Return the (x, y) coordinate for the center point of the cell that contains the specified text.  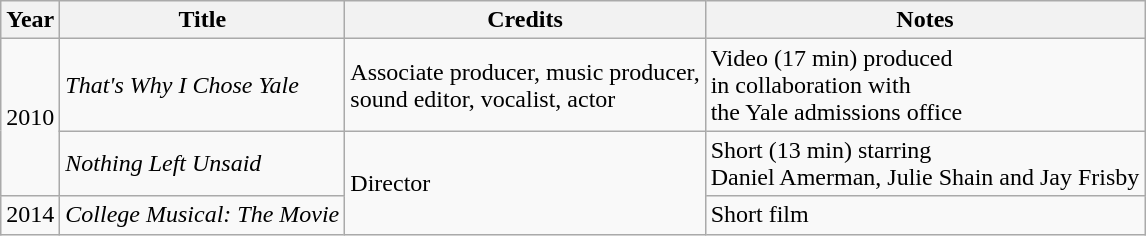
2014 (30, 215)
Year (30, 20)
Notes (925, 20)
Short (13 min) starring Daniel Amerman, Julie Shain and Jay Frisby (925, 164)
Video (17 min) produced in collaboration with the Yale admissions office (925, 85)
Director (525, 182)
Short film (925, 215)
College Musical: The Movie (202, 215)
Title (202, 20)
Associate producer, music producer, sound editor, vocalist, actor (525, 85)
That's Why I Chose Yale (202, 85)
Nothing Left Unsaid (202, 164)
Credits (525, 20)
2010 (30, 118)
